Output the (x, y) coordinate of the center of the cell containing the given text.  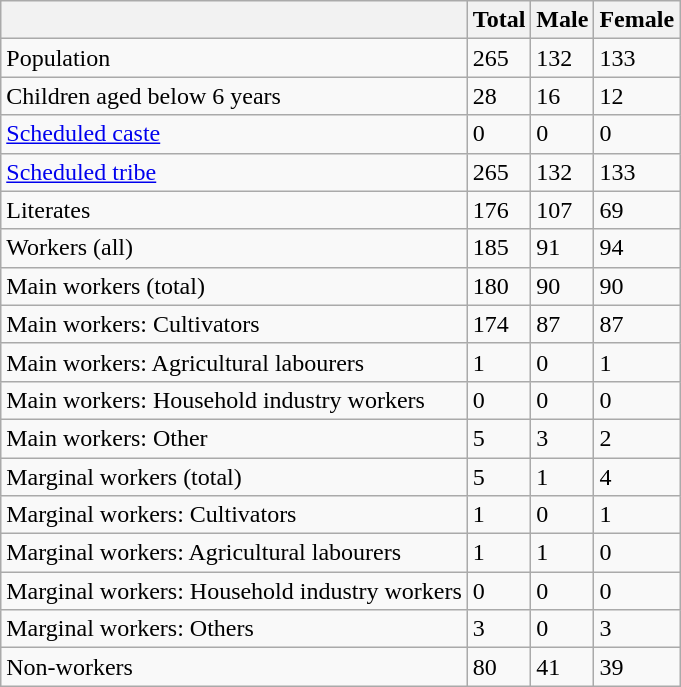
180 (499, 286)
Marginal workers (total) (234, 477)
Main workers: Other (234, 438)
69 (637, 210)
Scheduled tribe (234, 172)
4 (637, 477)
185 (499, 248)
Main workers: Cultivators (234, 324)
Main workers (total) (234, 286)
41 (562, 667)
Literates (234, 210)
Marginal workers: Cultivators (234, 515)
Main workers: Agricultural labourers (234, 362)
Children aged below 6 years (234, 96)
107 (562, 210)
Marginal workers: Agricultural labourers (234, 553)
80 (499, 667)
91 (562, 248)
Non-workers (234, 667)
Total (499, 20)
Male (562, 20)
12 (637, 96)
94 (637, 248)
176 (499, 210)
Marginal workers: Household industry workers (234, 591)
28 (499, 96)
39 (637, 667)
16 (562, 96)
Population (234, 58)
2 (637, 438)
Female (637, 20)
Scheduled caste (234, 134)
Marginal workers: Others (234, 629)
174 (499, 324)
Workers (all) (234, 248)
Main workers: Household industry workers (234, 400)
